Determine the (X, Y) coordinate at the center of the cell enclosing the given text.  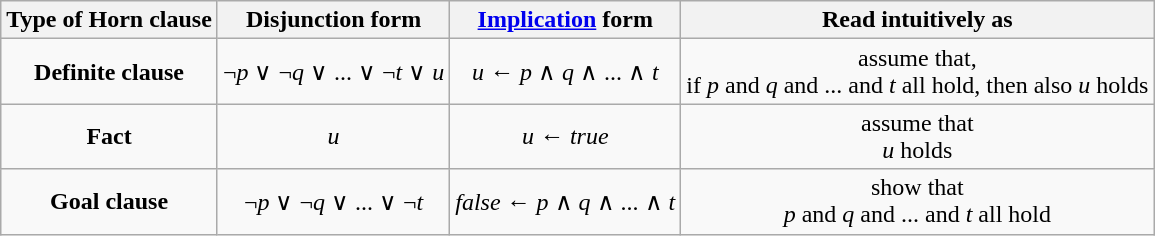
Definite clause (110, 72)
u ← p ∧ q ∧ ... ∧ t (566, 72)
Type of Horn clause (110, 20)
show thatp and q and ... and t all hold (918, 202)
u (333, 136)
Read intuitively as (918, 20)
Disjunction form (333, 20)
assume thatu holds (918, 136)
¬p ∨ ¬q ∨ ... ∨ ¬t (333, 202)
u ← true (566, 136)
Fact (110, 136)
assume that,if p and q and ... and t all hold, then also u holds (918, 72)
Goal clause (110, 202)
false ← p ∧ q ∧ ... ∧ t (566, 202)
Implication form (566, 20)
¬p ∨ ¬q ∨ ... ∨ ¬t ∨ u (333, 72)
